Provide the (x, y) coordinate of the cell's center where the given text is located.  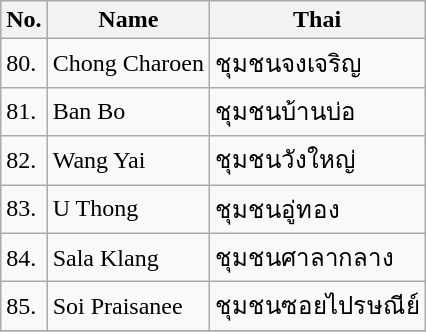
Thai (318, 20)
Sala Klang (128, 258)
83. (24, 208)
Chong Charoen (128, 64)
80. (24, 64)
84. (24, 258)
Ban Bo (128, 112)
Soi Praisanee (128, 306)
No. (24, 20)
ชุมชนจงเจริญ (318, 64)
ชุมชนซอยไปรษณีย์ (318, 306)
ชุมชนศาลากลาง (318, 258)
85. (24, 306)
Wang Yai (128, 160)
82. (24, 160)
ชุมชนบ้านบ่อ (318, 112)
81. (24, 112)
Name (128, 20)
ชุมชนอู่ทอง (318, 208)
U Thong (128, 208)
ชุมชนวังใหญ่ (318, 160)
